Output the [X, Y] coordinate of the center of the cell containing the given text.  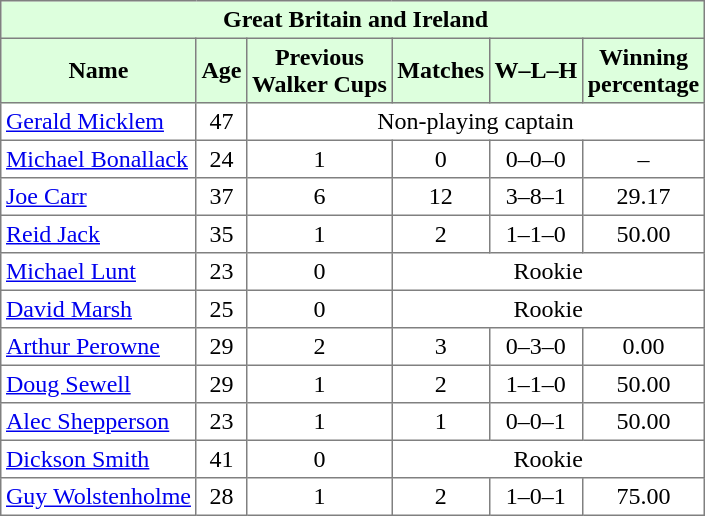
6 [320, 197]
– [643, 159]
25 [221, 309]
Joe Carr [98, 197]
3 [440, 347]
PreviousWalker Cups [320, 70]
Doug Sewell [98, 384]
Non-playing captain [476, 122]
47 [221, 122]
0–0–1 [536, 422]
28 [221, 497]
Dickson Smith [98, 459]
Arthur Perowne [98, 347]
37 [221, 197]
29.17 [643, 197]
0–0–0 [536, 159]
Reid Jack [98, 234]
Name [98, 70]
24 [221, 159]
41 [221, 459]
35 [221, 234]
12 [440, 197]
Michael Bonallack [98, 159]
W–L–H [536, 70]
Michael Lunt [98, 272]
Guy Wolstenholme [98, 497]
Great Britain and Ireland [353, 20]
1–0–1 [536, 497]
David Marsh [98, 309]
Gerald Micklem [98, 122]
Winningpercentage [643, 70]
0–3–0 [536, 347]
Matches [440, 70]
3–8–1 [536, 197]
Age [221, 70]
0.00 [643, 347]
Alec Shepperson [98, 422]
75.00 [643, 497]
